Locate the cell with the specified text and output its (x, y) center coordinate. 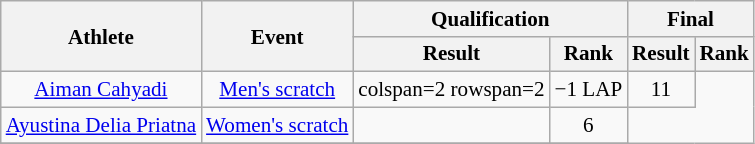
Final (690, 18)
Ayustina Delia Priatna (101, 124)
Athlete (101, 36)
Qualification (490, 18)
Event (277, 36)
−1 LAP (589, 90)
colspan=2 rowspan=2 (451, 90)
6 (589, 124)
Women's scratch (277, 124)
Aiman Cahyadi (101, 90)
11 (660, 90)
Men's scratch (277, 90)
